Output the (x, y) coordinate of the center of the cell containing the given text.  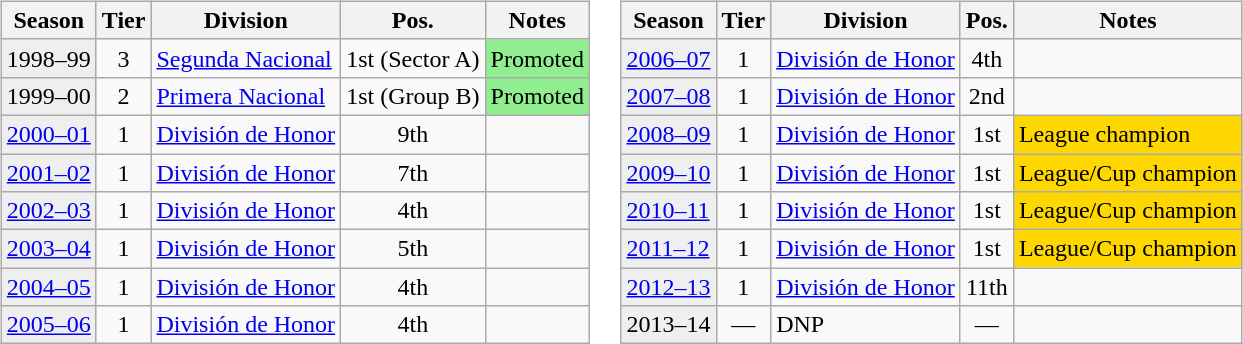
2000–01 (48, 134)
2005–06 (48, 325)
2006–07 (668, 58)
2009–10 (668, 173)
2011–12 (668, 249)
9th (413, 134)
2007–08 (668, 96)
DNP (866, 325)
Primera Nacional (246, 96)
2 (124, 96)
2012–13 (668, 287)
11th (986, 287)
3 (124, 58)
1st (Group B) (413, 96)
Segunda Nacional (246, 58)
7th (413, 173)
2013–14 (668, 325)
League champion (1128, 134)
2003–04 (48, 249)
2010–11 (668, 211)
2002–03 (48, 211)
5th (413, 249)
2nd (986, 96)
2001–02 (48, 173)
1999–00 (48, 96)
2004–05 (48, 287)
1998–99 (48, 58)
1st (Sector A) (413, 58)
2008–09 (668, 134)
